Determine the [X, Y] coordinate at the center of the cell enclosing the given text.  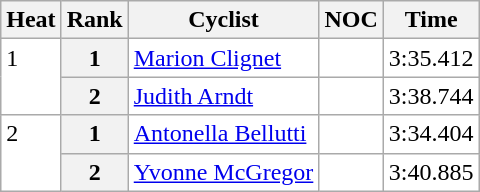
Rank [94, 20]
Heat [31, 20]
Time [431, 20]
3:35.412 [431, 58]
Judith Arndt [224, 96]
Marion Clignet [224, 58]
3:34.404 [431, 134]
3:40.885 [431, 172]
Yvonne McGregor [224, 172]
3:38.744 [431, 96]
NOC [351, 20]
Cyclist [224, 20]
Antonella Bellutti [224, 134]
